Provide the [x, y] coordinate of the cell's center where the given text is located.  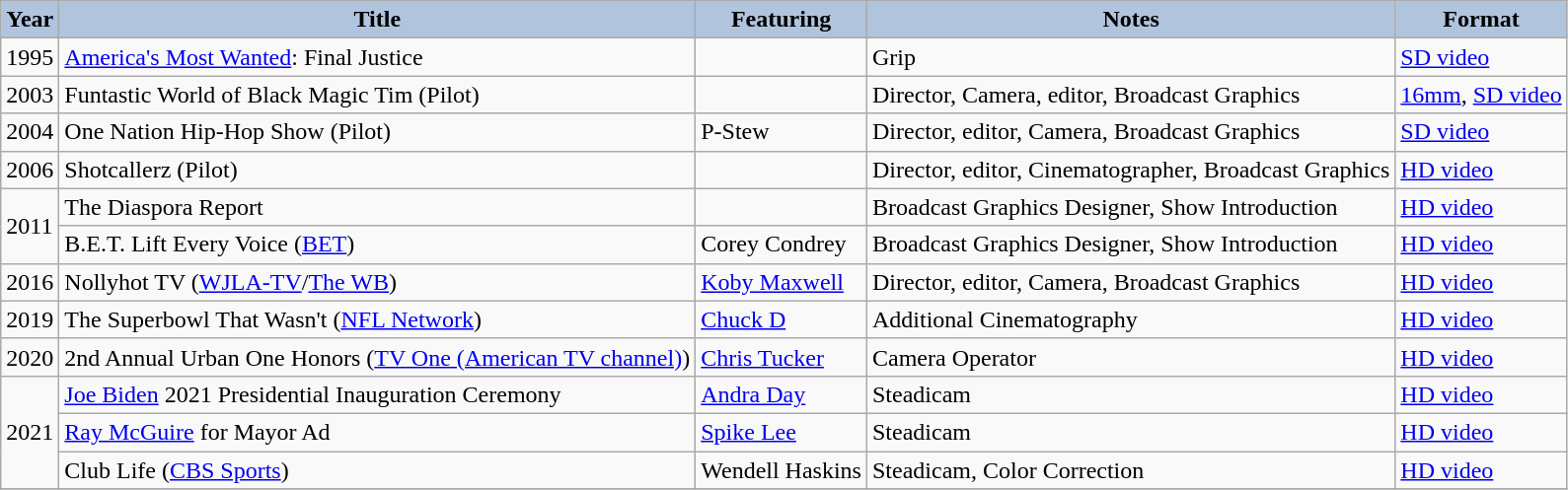
Director, Camera, editor, Broadcast Graphics [1131, 95]
One Nation Hip-Hop Show (Pilot) [377, 132]
Year [30, 20]
Ray McGuire for Mayor Ad [377, 432]
Koby Maxwell [782, 282]
The Diaspora Report [377, 207]
Camera Operator [1131, 357]
Notes [1131, 20]
2nd Annual Urban One Honors (TV One (American TV channel)) [377, 357]
Shotcallerz (Pilot) [377, 170]
2011 [30, 226]
2006 [30, 170]
Chuck D [782, 319]
Steadicam, Color Correction [1131, 470]
Nollyhot TV (WJLA-TV/The WB) [377, 282]
1995 [30, 57]
Featuring [782, 20]
Format [1481, 20]
Director, editor, Cinematographer, Broadcast Graphics [1131, 170]
P-Stew [782, 132]
Title [377, 20]
Additional Cinematography [1131, 319]
2021 [30, 432]
B.E.T. Lift Every Voice (BET) [377, 245]
2003 [30, 95]
Joe Biden 2021 Presidential Inauguration Ceremony [377, 394]
16mm, SD video [1481, 95]
Corey Condrey [782, 245]
2004 [30, 132]
The Superbowl That Wasn't (NFL Network) [377, 319]
Funtastic World of Black Magic Tim (Pilot) [377, 95]
2019 [30, 319]
Grip [1131, 57]
America's Most Wanted: Final Justice [377, 57]
Spike Lee [782, 432]
Wendell Haskins [782, 470]
2016 [30, 282]
Chris Tucker [782, 357]
Club Life (CBS Sports) [377, 470]
2020 [30, 357]
Andra Day [782, 394]
